For the text-containing cell, return its midpoint in (X, Y) coordinate format. 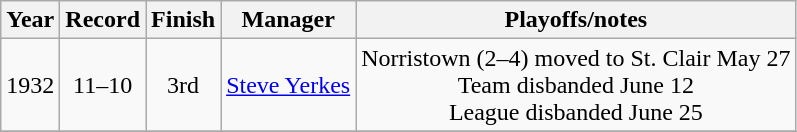
Steve Yerkes (288, 85)
Record (103, 20)
Playoffs/notes (576, 20)
Year (30, 20)
Manager (288, 20)
1932 (30, 85)
3rd (184, 85)
Norristown (2–4) moved to St. Clair May 27Team disbanded June 12League disbanded June 25 (576, 85)
11–10 (103, 85)
Finish (184, 20)
